Extract the (x, y) coordinate from the center of the cell holding the provided text.  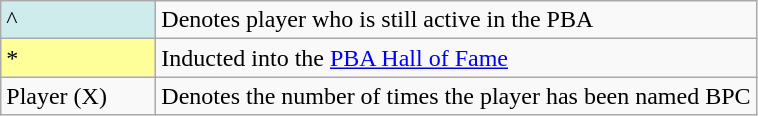
Inducted into the PBA Hall of Fame (456, 58)
Denotes player who is still active in the PBA (456, 20)
* (78, 58)
Denotes the number of times the player has been named BPC (456, 96)
^ (78, 20)
Player (X) (78, 96)
